Capture the cell that displays the provided text and extract its (x, y) central coordinate. 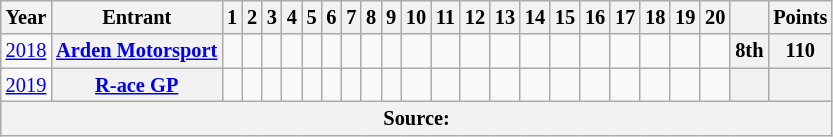
Arden Motorsport (136, 51)
9 (391, 17)
15 (565, 17)
8th (749, 51)
7 (351, 17)
10 (416, 17)
2018 (26, 51)
8 (371, 17)
14 (535, 17)
110 (800, 51)
6 (332, 17)
2019 (26, 85)
Source: (417, 118)
Entrant (136, 17)
13 (505, 17)
18 (655, 17)
Year (26, 17)
12 (475, 17)
2 (252, 17)
16 (595, 17)
R-ace GP (136, 85)
20 (715, 17)
Points (800, 17)
1 (232, 17)
17 (625, 17)
19 (685, 17)
11 (446, 17)
5 (312, 17)
3 (272, 17)
4 (292, 17)
